Locate the cell with the specified text and output its [x, y] center coordinate. 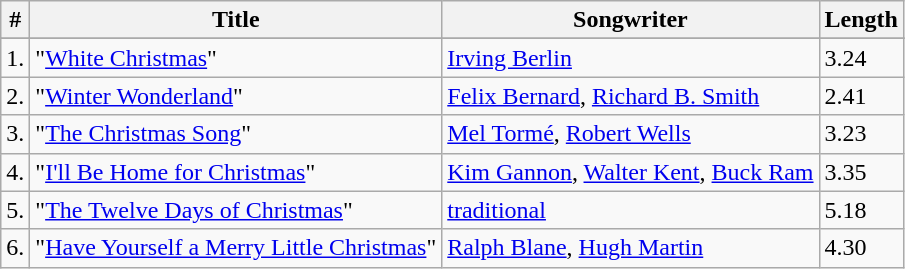
5.18 [861, 210]
1. [16, 58]
"The Twelve Days of Christmas" [236, 210]
5. [16, 210]
3. [16, 134]
Kim Gannon, Walter Kent, Buck Ram [630, 172]
"I'll Be Home for Christmas" [236, 172]
Length [861, 20]
traditional [630, 210]
4. [16, 172]
# [16, 20]
"Have Yourself a Merry Little Christmas" [236, 248]
2.41 [861, 96]
4.30 [861, 248]
Title [236, 20]
3.35 [861, 172]
3.23 [861, 134]
"Winter Wonderland" [236, 96]
Felix Bernard, Richard B. Smith [630, 96]
3.24 [861, 58]
Mel Tormé, Robert Wells [630, 134]
"White Christmas" [236, 58]
6. [16, 248]
"The Christmas Song" [236, 134]
Irving Berlin [630, 58]
2. [16, 96]
Ralph Blane, Hugh Martin [630, 248]
Songwriter [630, 20]
